Provide the [X, Y] coordinate of the cell's center where the given text is located.  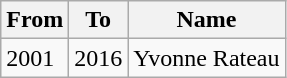
To [98, 20]
2016 [98, 58]
Name [206, 20]
From [35, 20]
Yvonne Rateau [206, 58]
2001 [35, 58]
